Provide the (X, Y) coordinate of the cell's center where the given text is located.  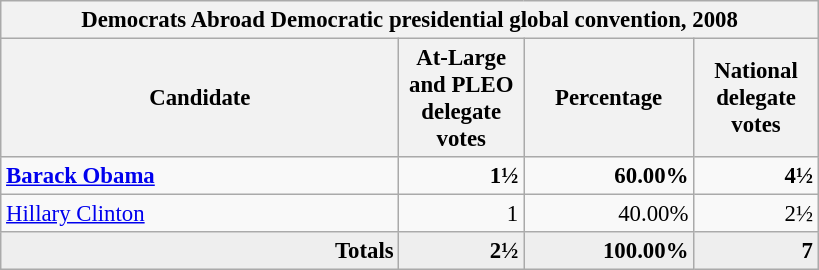
60.00% (609, 176)
Totals (200, 251)
Barack Obama (200, 176)
Percentage (609, 98)
Democrats Abroad Democratic presidential global convention, 2008 (410, 20)
100.00% (609, 251)
Hillary Clinton (200, 214)
National delegate votes (756, 98)
At-Large and PLEO delegate votes (462, 98)
Candidate (200, 98)
40.00% (609, 214)
1½ (462, 176)
4½ (756, 176)
7 (756, 251)
1 (462, 214)
